Determine the (X, Y) coordinate at the center of the cell enclosing the given text.  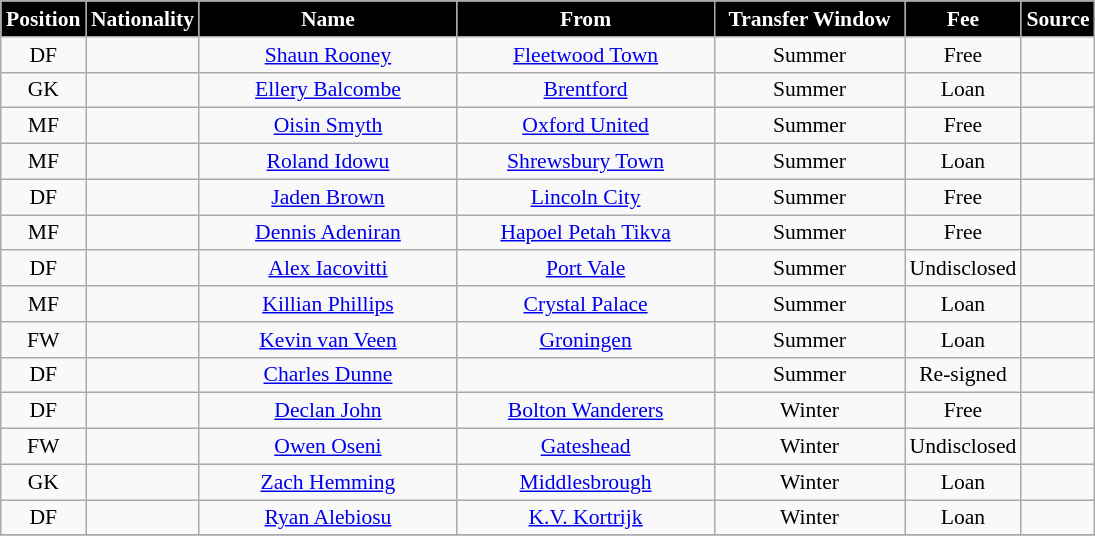
K.V. Kortrijk (586, 518)
Charles Dunne (328, 375)
Port Vale (586, 269)
Position (44, 19)
Alex Iacovitti (328, 269)
Declan John (328, 411)
Fee (964, 19)
Transfer Window (809, 19)
Source (1058, 19)
Fleetwood Town (586, 55)
Bolton Wanderers (586, 411)
Ellery Balcombe (328, 90)
From (586, 19)
Jaden Brown (328, 197)
Ryan Alebiosu (328, 518)
Re-signed (964, 375)
Nationality (142, 19)
Brentford (586, 90)
Zach Hemming (328, 482)
Lincoln City (586, 197)
Roland Idowu (328, 162)
Shrewsbury Town (586, 162)
Oisin Smyth (328, 126)
Killian Phillips (328, 304)
Middlesbrough (586, 482)
Gateshead (586, 447)
Shaun Rooney (328, 55)
Groningen (586, 340)
Dennis Adeniran (328, 233)
Oxford United (586, 126)
Crystal Palace (586, 304)
Hapoel Petah Tikva (586, 233)
Kevin van Veen (328, 340)
Owen Oseni (328, 447)
Name (328, 19)
